Scan for the cell matching the given text and deliver its (x, y) coordinate at center. 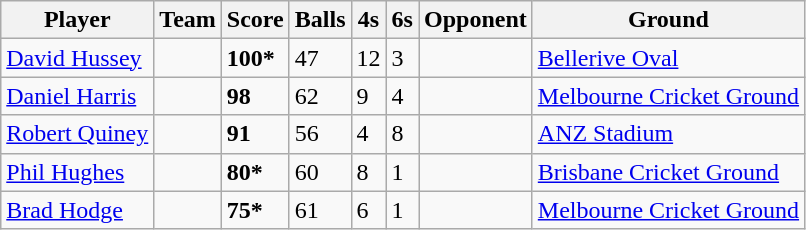
12 (368, 58)
4s (368, 20)
Team (188, 20)
9 (368, 96)
Brad Hodge (78, 210)
Score (255, 20)
ANZ Stadium (668, 134)
75* (255, 210)
Balls (320, 20)
80* (255, 172)
47 (320, 58)
6s (402, 20)
Bellerive Oval (668, 58)
91 (255, 134)
Robert Quiney (78, 134)
3 (402, 58)
David Hussey (78, 58)
Opponent (475, 20)
Daniel Harris (78, 96)
Player (78, 20)
Ground (668, 20)
61 (320, 210)
Brisbane Cricket Ground (668, 172)
62 (320, 96)
6 (368, 210)
Phil Hughes (78, 172)
98 (255, 96)
56 (320, 134)
60 (320, 172)
100* (255, 58)
